For the text-containing cell, return its midpoint in [x, y] coordinate format. 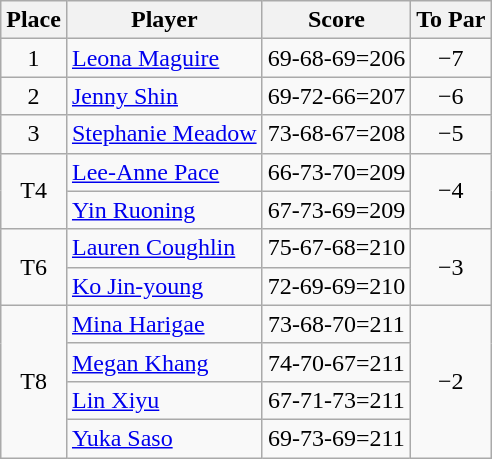
2 [34, 96]
−6 [451, 96]
T4 [34, 191]
Yin Ruoning [164, 210]
Place [34, 20]
−4 [451, 191]
73-68-67=208 [336, 134]
−5 [451, 134]
72-69-69=210 [336, 286]
−3 [451, 267]
75-67-68=210 [336, 248]
Mina Harigae [164, 324]
Stephanie Meadow [164, 134]
Lin Xiyu [164, 400]
Score [336, 20]
Lauren Coughlin [164, 248]
69-72-66=207 [336, 96]
66-73-70=209 [336, 172]
69-73-69=211 [336, 438]
Megan Khang [164, 362]
Ko Jin-young [164, 286]
Player [164, 20]
69-68-69=206 [336, 58]
T6 [34, 267]
1 [34, 58]
To Par [451, 20]
T8 [34, 381]
74-70-67=211 [336, 362]
Yuka Saso [164, 438]
3 [34, 134]
67-71-73=211 [336, 400]
Leona Maguire [164, 58]
67-73-69=209 [336, 210]
−2 [451, 381]
73-68-70=211 [336, 324]
Jenny Shin [164, 96]
−7 [451, 58]
Lee-Anne Pace [164, 172]
